Find where the given text appears and provide that cell's center as [x, y] coordinate. 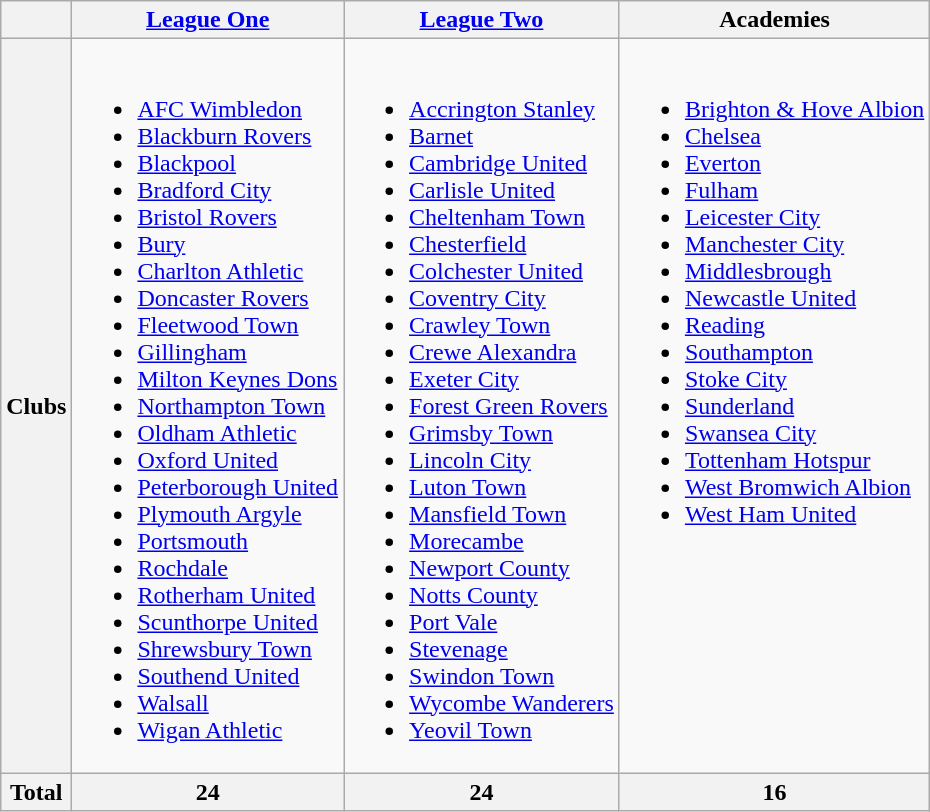
League One [208, 20]
16 [774, 792]
League Two [482, 20]
Clubs [36, 406]
Academies [774, 20]
Total [36, 792]
